From the cell containing the given text, extract its center point as (x, y) coordinate. 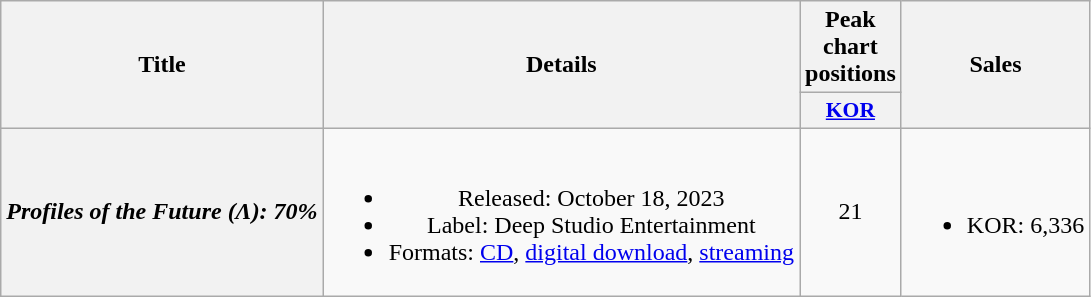
Peak chart positions (851, 47)
21 (851, 212)
Profiles of the Future (Λ): 70% (162, 212)
KOR (851, 111)
KOR: 6,336 (995, 212)
Details (561, 65)
Released: October 18, 2023Label: Deep Studio EntertainmentFormats: CD, digital download, streaming (561, 212)
Title (162, 65)
Sales (995, 65)
